Scan for the cell matching the given text and deliver its (x, y) coordinate at center. 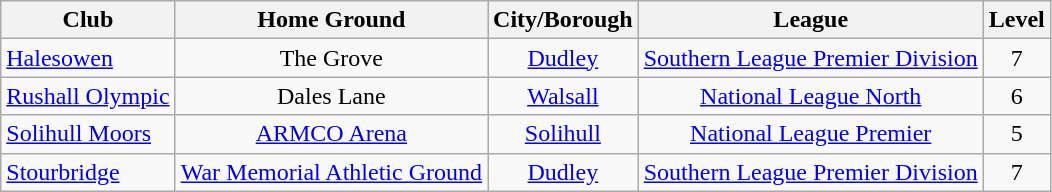
League (810, 20)
Home Ground (331, 20)
National League North (810, 96)
Level (1016, 20)
Solihull Moors (88, 134)
City/Borough (564, 20)
Solihull (564, 134)
National League Premier (810, 134)
Rushall Olympic (88, 96)
Stourbridge (88, 172)
Walsall (564, 96)
The Grove (331, 58)
6 (1016, 96)
Halesowen (88, 58)
Dales Lane (331, 96)
5 (1016, 134)
ARMCO Arena (331, 134)
Club (88, 20)
War Memorial Athletic Ground (331, 172)
